Detect which cell encompasses the target text, then output its [X, Y] center coordinate. 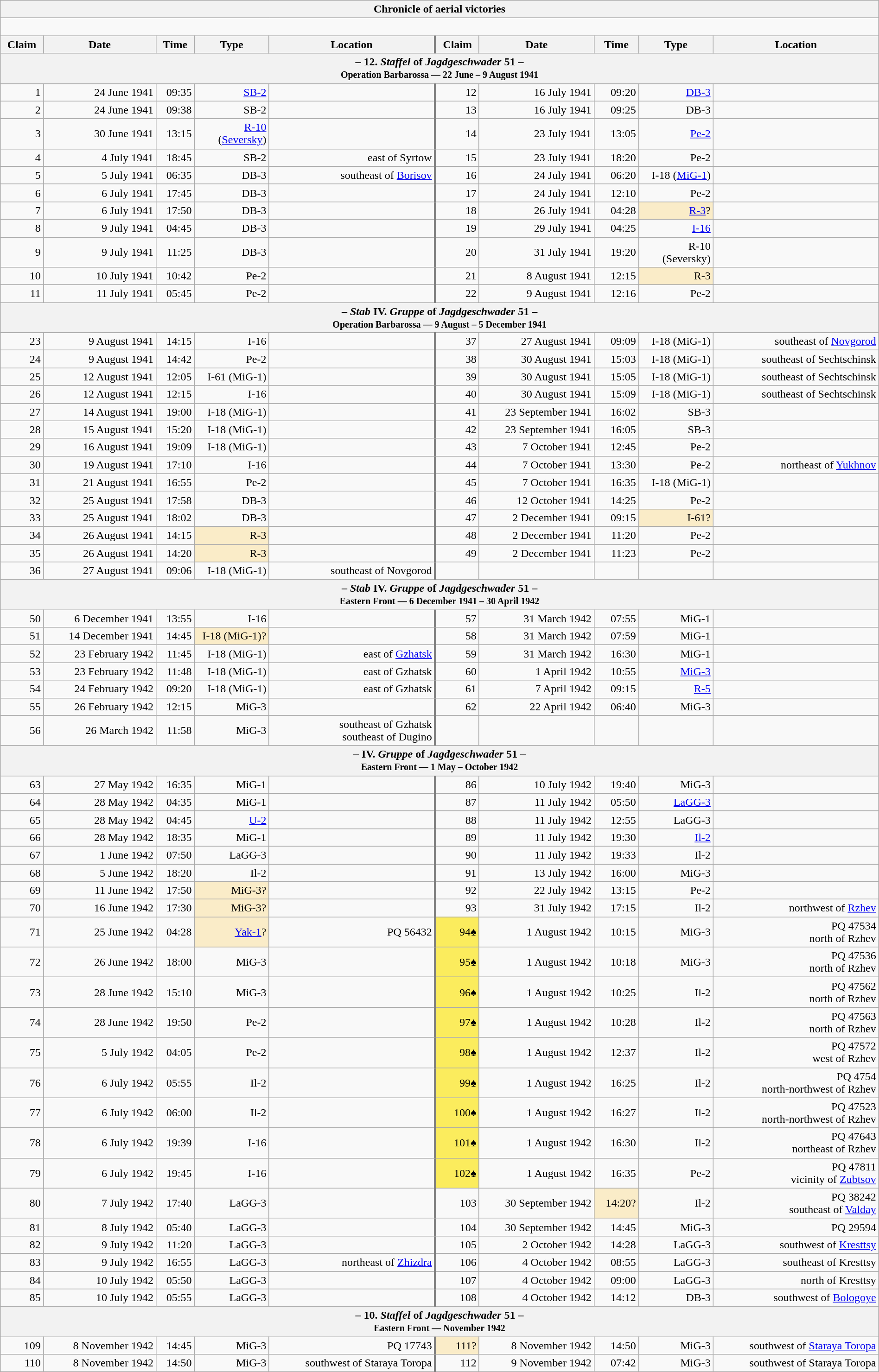
7 [22, 210]
PQ 47562 north of Rzhev [796, 993]
80 [22, 1203]
– 12. Staffel of Jagdgeschwader 51 –Operation Barbarossa — 22 June – 9 August 1941 [439, 69]
86 [457, 784]
11:58 [175, 730]
76 [22, 1082]
23 [22, 341]
32 [22, 500]
15:10 [175, 993]
68 [22, 873]
14:20 [175, 553]
1 June 1942 [99, 855]
18:35 [175, 837]
91 [457, 873]
99♠ [457, 1082]
45 [457, 482]
25 June 1942 [99, 932]
05:40 [175, 1227]
71 [22, 932]
14:20? [616, 1203]
11:25 [175, 252]
82 [22, 1245]
I-61 (MiG-1) [232, 377]
44 [457, 465]
northeast of Zhizdra [352, 1262]
26 March 1942 [99, 730]
75 [22, 1053]
106 [457, 1262]
17:15 [616, 908]
2 [22, 110]
64 [22, 802]
19:30 [616, 837]
22 July 1942 [536, 891]
15:20 [175, 430]
5 June 1942 [99, 873]
19:33 [616, 855]
10:25 [616, 993]
53 [22, 671]
94♠ [457, 932]
09:00 [616, 1280]
16 August 1941 [99, 447]
09:38 [175, 110]
14:42 [175, 359]
84 [22, 1280]
12 [457, 92]
06:00 [175, 1113]
16:27 [616, 1113]
98♠ [457, 1053]
35 [22, 553]
17:40 [175, 1203]
26 [22, 394]
12:05 [175, 377]
31 [22, 482]
17:58 [175, 500]
10:18 [616, 962]
41 [457, 412]
– Stab IV. Gruppe of Jagdgeschwader 51 –Eastern Front — 6 December 1941 – 30 April 1942 [439, 595]
12 October 1941 [536, 500]
– Stab IV. Gruppe of Jagdgeschwader 51 –Operation Barbarossa — 9 August – 5 December 1941 [439, 318]
10 July 1941 [99, 276]
77 [22, 1113]
17:10 [175, 465]
56 [22, 730]
72 [22, 962]
3 [22, 133]
north of Kresttsy [796, 1280]
18:45 [175, 158]
R-5 [676, 689]
110 [22, 1363]
PQ 4754 north-northwest of Rzhev [796, 1082]
34 [22, 535]
10:42 [175, 276]
18 [457, 210]
04:05 [175, 1053]
11 June 1942 [99, 891]
southwest of Bologoye [796, 1298]
29 July 1941 [536, 228]
05:45 [175, 294]
southwest of Kresttsy [796, 1245]
12:10 [616, 193]
102♠ [457, 1173]
PQ 47563 north of Rzhev [796, 1022]
19 [457, 228]
Yak-1? [232, 932]
105 [457, 1245]
17 [457, 193]
11:45 [175, 654]
PQ 47534 north of Rzhev [796, 932]
PQ 47811vicinity of Zubtsov [796, 1173]
87 [457, 802]
47 [457, 518]
95♠ [457, 962]
50 [22, 619]
13:55 [175, 619]
07:59 [616, 636]
112 [457, 1363]
26 February 1942 [99, 707]
62 [457, 707]
65 [22, 820]
52 [22, 654]
61 [457, 689]
13:30 [616, 465]
06:35 [175, 175]
9 November 1942 [536, 1363]
54 [22, 689]
15:09 [616, 394]
19:45 [175, 1173]
2 October 1942 [536, 1245]
18:02 [175, 518]
58 [457, 636]
26 June 1942 [99, 962]
09:09 [616, 341]
16:05 [616, 430]
R-3? [676, 210]
7 July 1942 [99, 1203]
southeast of Gzhatsksoutheast of Dugino [352, 730]
16:02 [616, 412]
10 [22, 276]
15 [457, 158]
22 [457, 294]
11 July 1941 [99, 294]
PQ 29594 [796, 1227]
51 [22, 636]
81 [22, 1227]
100♠ [457, 1113]
PQ 47643 northeast of Rzhev [796, 1143]
PQ 56432 [352, 932]
14:25 [616, 500]
16:25 [616, 1082]
11 [22, 294]
104 [457, 1227]
19:50 [175, 1022]
I-18 (MiG-1)? [232, 636]
46 [457, 500]
12:16 [616, 294]
northwest of Rzhev [796, 908]
06:20 [616, 175]
1 April 1942 [536, 671]
– IV. Gruppe of Jagdgeschwader 51 –Eastern Front — 1 May – October 1942 [439, 761]
11:23 [616, 553]
10:15 [616, 932]
13:05 [616, 133]
10:55 [616, 671]
15:05 [616, 377]
14 December 1941 [99, 636]
8 [22, 228]
67 [22, 855]
31 July 1942 [536, 908]
24 [22, 359]
78 [22, 1143]
14:12 [616, 1298]
97♠ [457, 1022]
09:25 [616, 110]
101♠ [457, 1143]
12:55 [616, 820]
55 [22, 707]
40 [457, 394]
09:35 [175, 92]
5 [22, 175]
northeast of Yukhnov [796, 465]
60 [457, 671]
PQ 47572 west of Rzhev [796, 1053]
6 December 1941 [99, 619]
38 [457, 359]
19:00 [175, 412]
16 [457, 175]
29 [22, 447]
8 August 1941 [536, 276]
25 [22, 377]
U-2 [232, 820]
74 [22, 1022]
70 [22, 908]
19:39 [175, 1143]
109 [22, 1346]
southeast of Kresttsy [796, 1262]
09:06 [175, 571]
1 [22, 92]
14:28 [616, 1245]
103 [457, 1203]
111? [457, 1346]
17:30 [175, 908]
07:55 [616, 619]
85 [22, 1298]
27 May 1942 [99, 784]
PQ 47536 north of Rzhev [796, 962]
04:25 [616, 228]
63 [22, 784]
21 [457, 276]
6 [22, 193]
east of Syrtow [352, 158]
19 August 1941 [99, 465]
I-61? [676, 518]
49 [457, 553]
43 [457, 447]
59 [457, 654]
79 [22, 1173]
4 July 1941 [99, 158]
17:45 [175, 193]
33 [22, 518]
5 July 1941 [99, 175]
28 [22, 430]
14 [457, 133]
07:50 [175, 855]
southeast of Borisov [352, 175]
PQ 17743 [352, 1346]
5 July 1942 [99, 1053]
15:03 [616, 359]
Chronicle of aerial victories [439, 9]
27 [22, 412]
11:48 [175, 671]
07:42 [616, 1363]
16 June 1942 [99, 908]
20 [457, 252]
4 [22, 158]
19:20 [616, 252]
06:40 [616, 707]
42 [457, 430]
12:37 [616, 1053]
37 [457, 341]
19:40 [616, 784]
36 [22, 571]
73 [22, 993]
96♠ [457, 993]
04:35 [175, 802]
90 [457, 855]
PQ 47523 north-northwest of Rzhev [796, 1113]
22 April 1942 [536, 707]
108 [457, 1298]
92 [457, 891]
30 [22, 465]
88 [457, 820]
39 [457, 377]
13 July 1942 [536, 873]
26 July 1941 [536, 210]
69 [22, 891]
13 [457, 110]
107 [457, 1280]
66 [22, 837]
10:28 [616, 1022]
89 [457, 837]
57 [457, 619]
08:55 [616, 1262]
21 August 1941 [99, 482]
9 [22, 252]
12:45 [616, 447]
14 August 1941 [99, 412]
18:00 [175, 962]
19:09 [175, 447]
16:00 [616, 873]
30 June 1941 [99, 133]
24 February 1942 [99, 689]
31 July 1941 [536, 252]
83 [22, 1262]
48 [457, 535]
7 April 1942 [536, 689]
– 10. Staffel of Jagdgeschwader 51 –Eastern Front — November 1942 [439, 1321]
PQ 38242 southeast of Valday [796, 1203]
15 August 1941 [99, 430]
93 [457, 908]
8 July 1942 [99, 1227]
